Find where the given text appears and provide that cell's center as [x, y] coordinate. 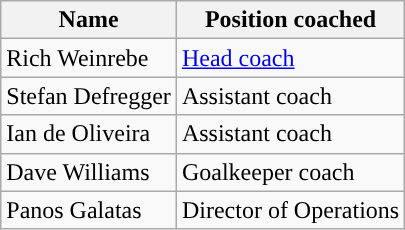
Panos Galatas [89, 210]
Ian de Oliveira [89, 134]
Stefan Defregger [89, 96]
Name [89, 20]
Head coach [290, 58]
Dave Williams [89, 172]
Position coached [290, 20]
Goalkeeper coach [290, 172]
Director of Operations [290, 210]
Rich Weinrebe [89, 58]
